Return [x, y] of the center of cell containing provided text 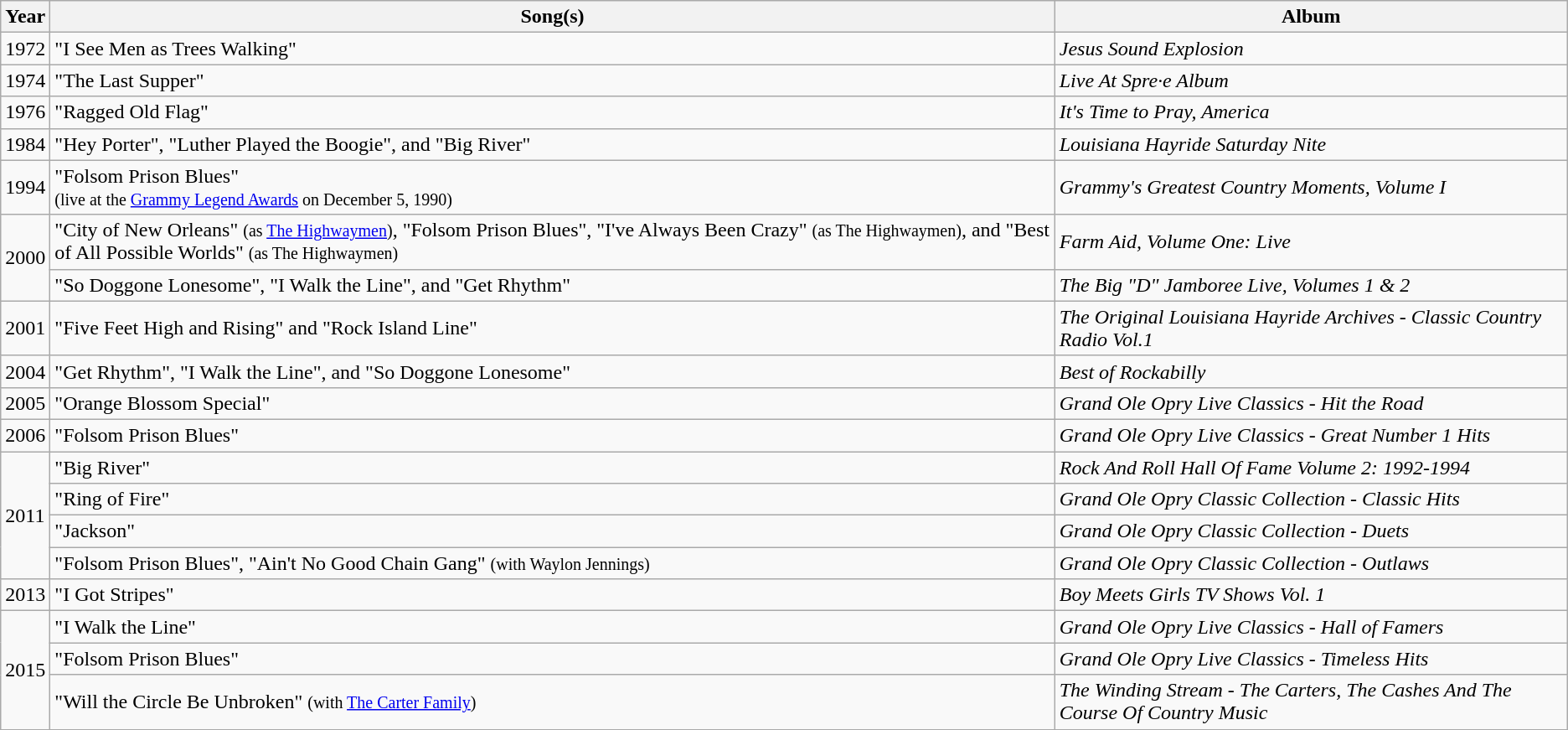
2006 [25, 435]
Live At Spre·e Album [1311, 80]
1984 [25, 144]
Louisiana Hayride Saturday Nite [1311, 144]
Album [1311, 17]
2004 [25, 371]
2011 [25, 515]
Best of Rockabilly [1311, 371]
Grand Ole Opry Live Classics - Hit the Road [1311, 403]
1972 [25, 49]
"Folsom Prison Blues", "Ain't No Good Chain Gang" (with Waylon Jennings) [553, 563]
Grand Ole Opry Classic Collection - Outlaws [1311, 563]
"Big River" [553, 467]
Grand Ole Opry Classic Collection - Classic Hits [1311, 500]
Grand Ole Opry Live Classics - Hall of Famers [1311, 627]
Grand Ole Opry Classic Collection - Duets [1311, 531]
Boy Meets Girls TV Shows Vol. 1 [1311, 595]
It's Time to Pray, America [1311, 112]
Grammy's Greatest Country Moments, Volume I [1311, 188]
Rock And Roll Hall Of Fame Volume 2: 1992-1994 [1311, 467]
Farm Aid, Volume One: Live [1311, 241]
"Get Rhythm", "I Walk the Line", and "So Doggone Lonesome" [553, 371]
"Will the Circle Be Unbroken" (with The Carter Family) [553, 702]
"Ring of Fire" [553, 500]
"Five Feet High and Rising" and "Rock Island Line" [553, 329]
"So Doggone Lonesome", "I Walk the Line", and "Get Rhythm" [553, 285]
Grand Ole Opry Live Classics - Great Number 1 Hits [1311, 435]
2000 [25, 258]
"Jackson" [553, 531]
"Ragged Old Flag" [553, 112]
Grand Ole Opry Live Classics - Timeless Hits [1311, 659]
"I See Men as Trees Walking" [553, 49]
The Big "D" Jamboree Live, Volumes 1 & 2 [1311, 285]
"The Last Supper" [553, 80]
"I Got Stripes" [553, 595]
"I Walk the Line" [553, 627]
"Hey Porter", "Luther Played the Boogie", and "Big River" [553, 144]
1974 [25, 80]
"Orange Blossom Special" [553, 403]
Song(s) [553, 17]
1976 [25, 112]
The Winding Stream - The Carters, The Cashes And The Course Of Country Music [1311, 702]
2005 [25, 403]
The Original Louisiana Hayride Archives - Classic Country Radio Vol.1 [1311, 329]
2015 [25, 670]
2013 [25, 595]
1994 [25, 188]
2001 [25, 329]
"Folsom Prison Blues"(live at the Grammy Legend Awards on December 5, 1990) [553, 188]
Year [25, 17]
Jesus Sound Explosion [1311, 49]
